Identify which cell holds the provided text, then report its [x, y] central coordinate. 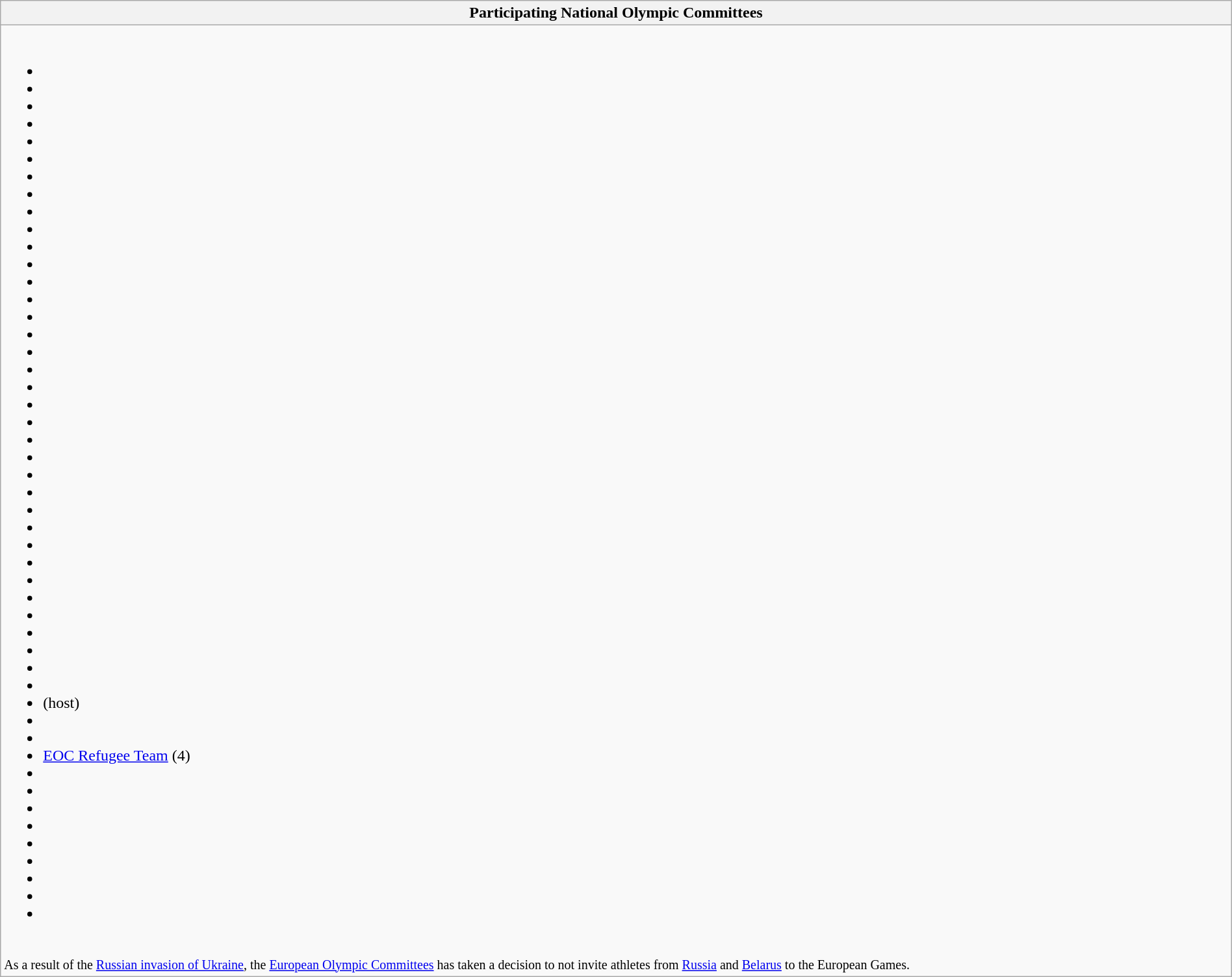
Participating National Olympic Committees [616, 13]
